Identify which cell holds the provided text, then report its [X, Y] central coordinate. 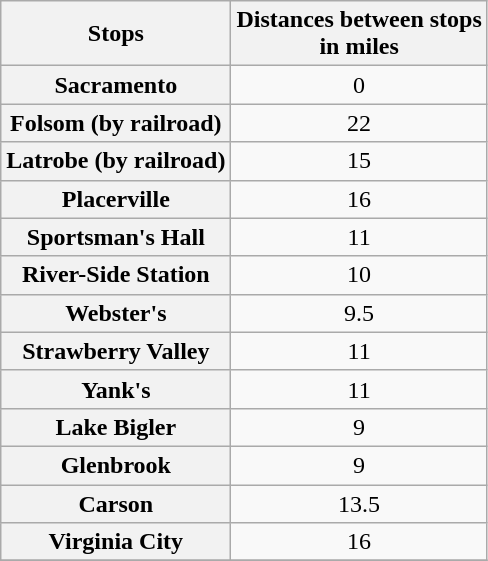
Placerville [116, 199]
0 [359, 85]
Yank's [116, 389]
Distances between stopsin miles [359, 34]
Webster's [116, 313]
Sacramento [116, 85]
10 [359, 275]
Folsom (by railroad) [116, 123]
Stops [116, 34]
Lake Bigler [116, 427]
Latrobe (by railroad) [116, 161]
Virginia City [116, 542]
13.5 [359, 503]
Glenbrook [116, 465]
Carson [116, 503]
9.5 [359, 313]
Strawberry Valley [116, 351]
22 [359, 123]
River-Side Station [116, 275]
15 [359, 161]
Sportsman's Hall [116, 237]
